Locate the cell with the specified text and output its [x, y] center coordinate. 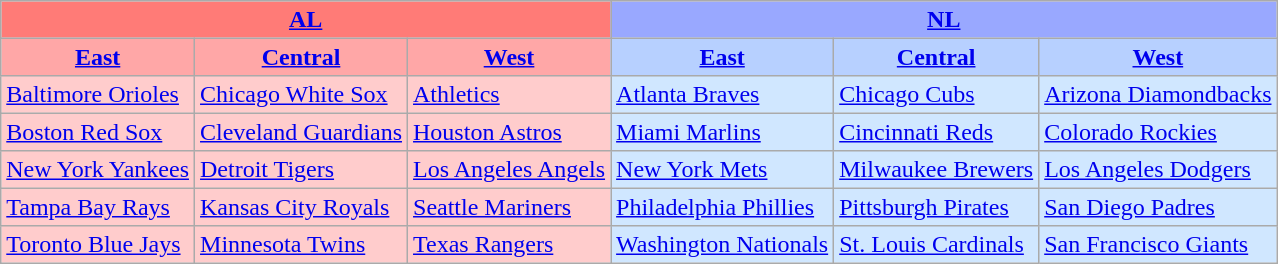
Los Angeles Angels [510, 170]
Kansas City Royals [302, 206]
Texas Rangers [510, 244]
NL [944, 20]
Los Angeles Dodgers [1158, 170]
New York Yankees [98, 170]
Miami Marlins [722, 132]
Seattle Mariners [510, 206]
Toronto Blue Jays [98, 244]
New York Mets [722, 170]
Athletics [510, 94]
Houston Astros [510, 132]
Colorado Rockies [1158, 132]
Philadelphia Phillies [722, 206]
Boston Red Sox [98, 132]
Atlanta Braves [722, 94]
San Diego Padres [1158, 206]
Cleveland Guardians [302, 132]
Tampa Bay Rays [98, 206]
Pittsburgh Pirates [936, 206]
AL [306, 20]
Minnesota Twins [302, 244]
Milwaukee Brewers [936, 170]
Arizona Diamondbacks [1158, 94]
St. Louis Cardinals [936, 244]
Chicago Cubs [936, 94]
Chicago White Sox [302, 94]
Baltimore Orioles [98, 94]
Detroit Tigers [302, 170]
Cincinnati Reds [936, 132]
San Francisco Giants [1158, 244]
Washington Nationals [722, 244]
